Find where the given text appears and provide that cell's center as (x, y) coordinate. 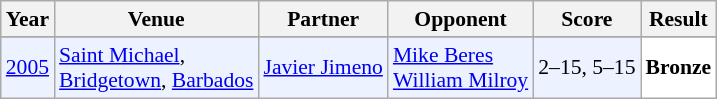
Result (678, 19)
Bronze (678, 68)
Opponent (460, 19)
Javier Jimeno (322, 68)
Partner (322, 19)
Saint Michael, Bridgetown, Barbados (156, 68)
2–15, 5–15 (586, 68)
Year (28, 19)
Score (586, 19)
2005 (28, 68)
Venue (156, 19)
Mike Beres William Milroy (460, 68)
